Return the [x, y] coordinate for the center point of the cell that contains the specified text.  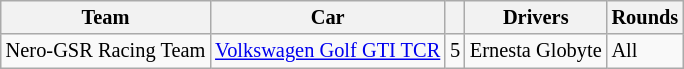
Car [328, 17]
Team [106, 17]
Rounds [646, 17]
Drivers [536, 17]
All [646, 51]
Nero-GSR Racing Team [106, 51]
Volkswagen Golf GTI TCR [328, 51]
5 [455, 51]
Ernesta Globyte [536, 51]
